Determine the (x, y) coordinate at the center of the cell enclosing the given text.  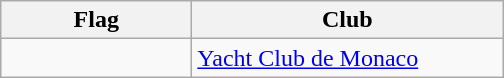
Flag (96, 20)
Club (348, 20)
Yacht Club de Monaco (348, 58)
